Extract the [X, Y] coordinate from the center of the cell holding the provided text.  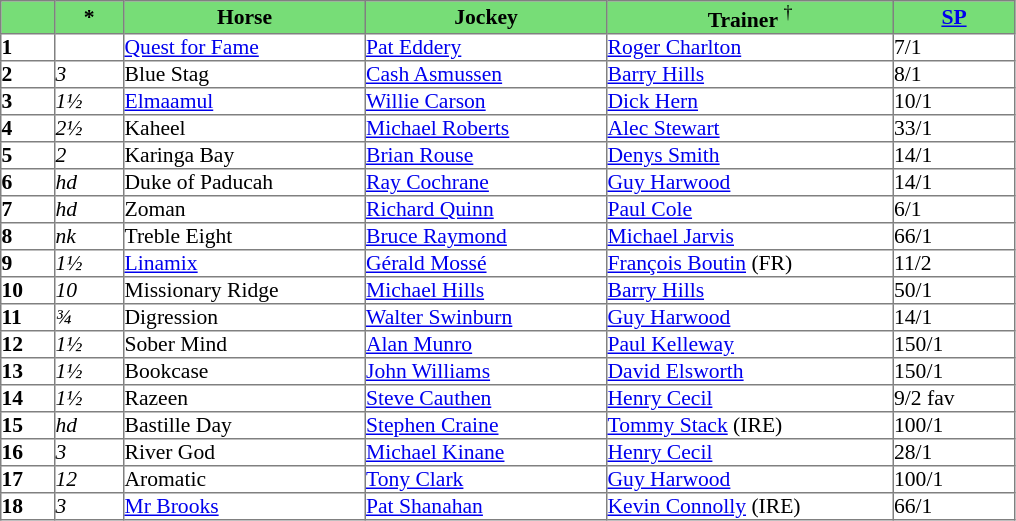
16 [28, 452]
Karinga Bay [245, 154]
Elmaamul [245, 100]
Bruce Raymond [486, 236]
SP [954, 18]
Quest for Fame [245, 46]
9/2 fav [954, 398]
18 [28, 506]
17 [28, 478]
Michael Roberts [486, 128]
nk [90, 236]
Razeen [245, 398]
Aromatic [245, 478]
8/1 [954, 74]
Dick Hern [750, 100]
6/1 [954, 208]
50/1 [954, 290]
13 [28, 370]
Missionary Ridge [245, 290]
Roger Charlton [750, 46]
Michael Hills [486, 290]
9 [28, 262]
Sober Mind [245, 344]
Paul Cole [750, 208]
Linamix [245, 262]
Pat Eddery [486, 46]
4 [28, 128]
28/1 [954, 452]
Alec Stewart [750, 128]
11 [28, 316]
Treble Eight [245, 236]
Ray Cochrane [486, 182]
10/1 [954, 100]
Walter Swinburn [486, 316]
Duke of Paducah [245, 182]
Gérald Mossé [486, 262]
Cash Asmussen [486, 74]
Willie Carson [486, 100]
8 [28, 236]
Steve Cauthen [486, 398]
5 [28, 154]
* [90, 18]
7 [28, 208]
Richard Quinn [486, 208]
Paul Kelleway [750, 344]
1 [28, 46]
Denys Smith [750, 154]
11/2 [954, 262]
Jockey [486, 18]
Pat Shanahan [486, 506]
Trainer † [750, 18]
Stephen Craine [486, 424]
7/1 [954, 46]
Alan Munro [486, 344]
Mr Brooks [245, 506]
Bastille Day [245, 424]
15 [28, 424]
14 [28, 398]
John Williams [486, 370]
Tony Clark [486, 478]
Blue Stag [245, 74]
Zoman [245, 208]
2½ [90, 128]
Tommy Stack (IRE) [750, 424]
Kevin Connolly (IRE) [750, 506]
Digression [245, 316]
33/1 [954, 128]
François Boutin (FR) [750, 262]
River God [245, 452]
Michael Jarvis [750, 236]
Horse [245, 18]
¾ [90, 316]
David Elsworth [750, 370]
6 [28, 182]
Michael Kinane [486, 452]
Brian Rouse [486, 154]
Kaheel [245, 128]
Bookcase [245, 370]
